Output the [X, Y] coordinate of the center of the cell containing the given text.  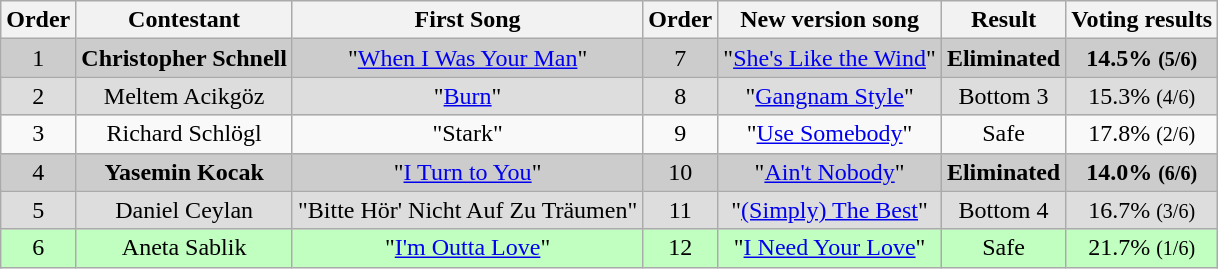
"She's Like the Wind" [830, 58]
14.0% (6/6) [1142, 172]
7 [680, 58]
14.5% (5/6) [1142, 58]
"Gangnam Style" [830, 96]
Richard Schlögl [184, 134]
8 [680, 96]
"Ain't Nobody" [830, 172]
"I'm Outta Love" [467, 248]
Voting results [1142, 20]
Bottom 4 [1003, 210]
Yasemin Kocak [184, 172]
Aneta Sablik [184, 248]
Contestant [184, 20]
6 [38, 248]
Result [1003, 20]
Meltem Acikgöz [184, 96]
10 [680, 172]
4 [38, 172]
1 [38, 58]
2 [38, 96]
11 [680, 210]
"Stark" [467, 134]
16.7% (3/6) [1142, 210]
3 [38, 134]
15.3% (4/6) [1142, 96]
"I Need Your Love" [830, 248]
9 [680, 134]
"Bitte Hör' Nicht Auf Zu Träumen" [467, 210]
Christopher Schnell [184, 58]
17.8% (2/6) [1142, 134]
"Burn" [467, 96]
First Song [467, 20]
5 [38, 210]
"(Simply) The Best" [830, 210]
12 [680, 248]
Bottom 3 [1003, 96]
"I Turn to You" [467, 172]
21.7% (1/6) [1142, 248]
Daniel Ceylan [184, 210]
New version song [830, 20]
"When I Was Your Man" [467, 58]
"Use Somebody" [830, 134]
